Detect which cell encompasses the target text, then output its (X, Y) center coordinate. 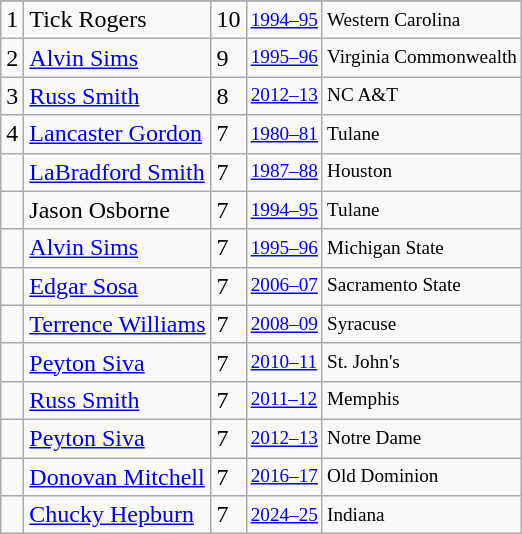
Tick Rogers (118, 20)
1980–81 (284, 134)
2011–12 (284, 400)
Syracuse (422, 324)
4 (12, 134)
Sacramento State (422, 286)
LaBradford Smith (118, 172)
St. John's (422, 362)
3 (12, 96)
Chucky Hepburn (118, 515)
NC A&T (422, 96)
Indiana (422, 515)
Lancaster Gordon (118, 134)
Jason Osborne (118, 210)
8 (228, 96)
Western Carolina (422, 20)
2 (12, 58)
Old Dominion (422, 477)
1987–88 (284, 172)
Notre Dame (422, 438)
1 (12, 20)
2008–09 (284, 324)
Memphis (422, 400)
Donovan Mitchell (118, 477)
Edgar Sosa (118, 286)
9 (228, 58)
Virginia Commonwealth (422, 58)
2016–17 (284, 477)
Houston (422, 172)
2006–07 (284, 286)
10 (228, 20)
Michigan State (422, 248)
2010–11 (284, 362)
Terrence Williams (118, 324)
2024–25 (284, 515)
